Search for the cell housing the specified text and yield its (x, y) center coordinate. 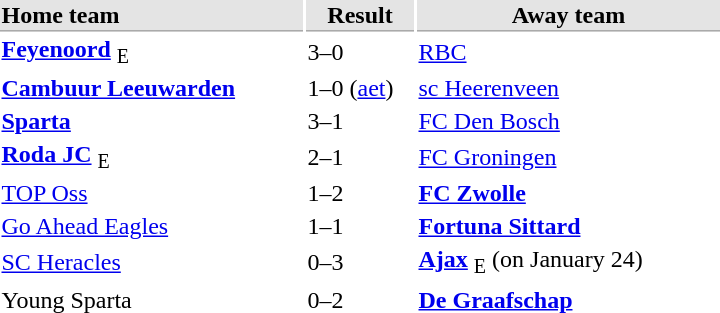
Sparta (152, 122)
TOP Oss (152, 194)
Away team (568, 16)
3–0 (360, 52)
1–0 (aet) (360, 89)
0–3 (360, 263)
Result (360, 16)
FC Zwolle (568, 194)
FC Groningen (568, 158)
Home team (152, 16)
Roda JC E (152, 158)
Cambuur Leeuwarden (152, 89)
SC Heracles (152, 263)
Fortuna Sittard (568, 227)
Feyenoord E (152, 52)
2–1 (360, 158)
sc Heerenveen (568, 89)
FC Den Bosch (568, 122)
1–2 (360, 194)
1–1 (360, 227)
3–1 (360, 122)
RBC (568, 52)
Go Ahead Eagles (152, 227)
Ajax E (on January 24) (568, 263)
